Search for the cell housing the specified text and yield its (x, y) center coordinate. 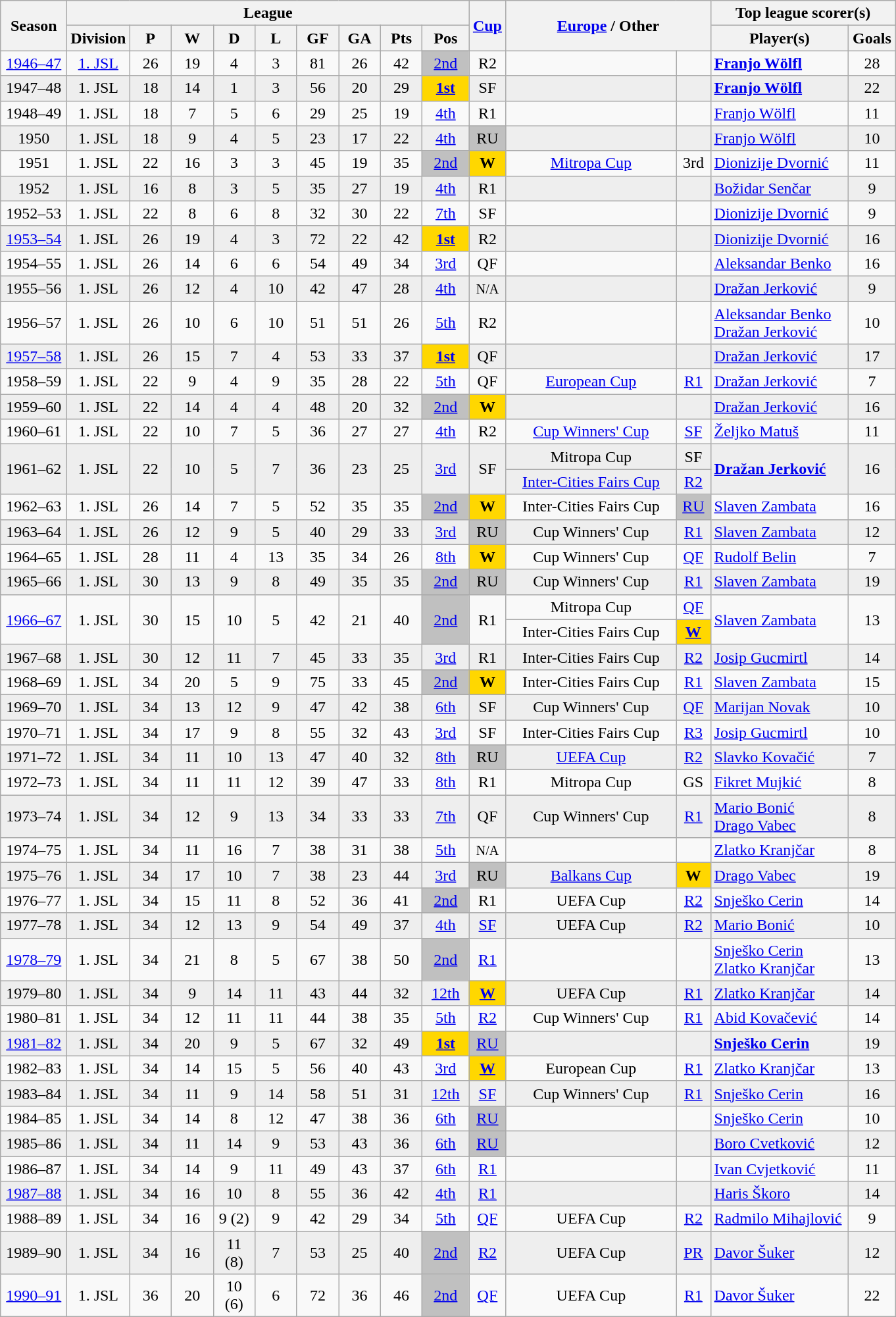
Mario Bonić (780, 925)
58 (318, 1093)
1965–66 (34, 582)
1968–69 (34, 682)
1976–77 (34, 900)
P (151, 38)
PR (693, 1253)
1973–74 (34, 816)
1985–86 (34, 1143)
1969–70 (34, 707)
Rudolf Belin (780, 557)
Player(s) (780, 38)
Fikret Mujkić (780, 783)
Haris Škoro (780, 1194)
GF (318, 38)
1954–55 (34, 263)
Boro Cvetković (780, 1143)
1978–79 (34, 960)
1959–60 (34, 407)
Season (34, 26)
1990–91 (34, 1295)
Željko Matuš (780, 432)
1974–75 (34, 850)
D (234, 38)
9 (2) (234, 1219)
1972–73 (34, 783)
1948–49 (34, 113)
1980–81 (34, 1018)
1967–68 (34, 657)
1946–47 (34, 63)
75 (318, 682)
Pos (446, 38)
1966–67 (34, 619)
Aleksandar Benko (780, 263)
10 (6) (234, 1295)
1963–64 (34, 532)
1947–48 (34, 88)
League (268, 13)
Radmilo Mihajlović (780, 1219)
1984–85 (34, 1118)
1988–89 (34, 1219)
39 (318, 783)
41 (401, 900)
Marijan Novak (780, 707)
1951 (34, 163)
Balkans Cup (591, 875)
Drago Vabec (780, 875)
Cup (487, 26)
1987–88 (34, 1194)
1979–80 (34, 993)
1982–83 (34, 1068)
1989–90 (34, 1253)
1956–57 (34, 323)
1957–58 (34, 357)
1977–78 (34, 925)
1952 (34, 188)
Slavko Kovačić (780, 758)
1975–76 (34, 875)
11 (8) (234, 1253)
R3 (693, 733)
1960–61 (34, 432)
1981–82 (34, 1043)
1958–59 (34, 382)
Division (99, 38)
GA (360, 38)
1964–65 (34, 557)
1950 (34, 138)
1962–63 (34, 507)
46 (401, 1295)
50 (401, 960)
1986–87 (34, 1168)
1955–56 (34, 288)
1961–62 (34, 469)
L (276, 38)
Europe / Other (608, 26)
Snješko CerinZlatko Kranjčar (780, 960)
Božidar Senčar (780, 188)
1970–71 (34, 733)
Pts (401, 38)
Aleksandar BenkoDražan Jerković (780, 323)
48 (318, 407)
1983–84 (34, 1093)
Ivan Cvjetković (780, 1168)
Mario BonićDrago Vabec (780, 816)
Top league scorer(s) (803, 13)
1953–54 (34, 238)
1952–53 (34, 213)
1 (234, 88)
1971–72 (34, 758)
GS (693, 783)
81 (318, 63)
Abid Kovačević (780, 1018)
Goals (872, 38)
